From the cell containing the given text, extract its center point as [X, Y] coordinate. 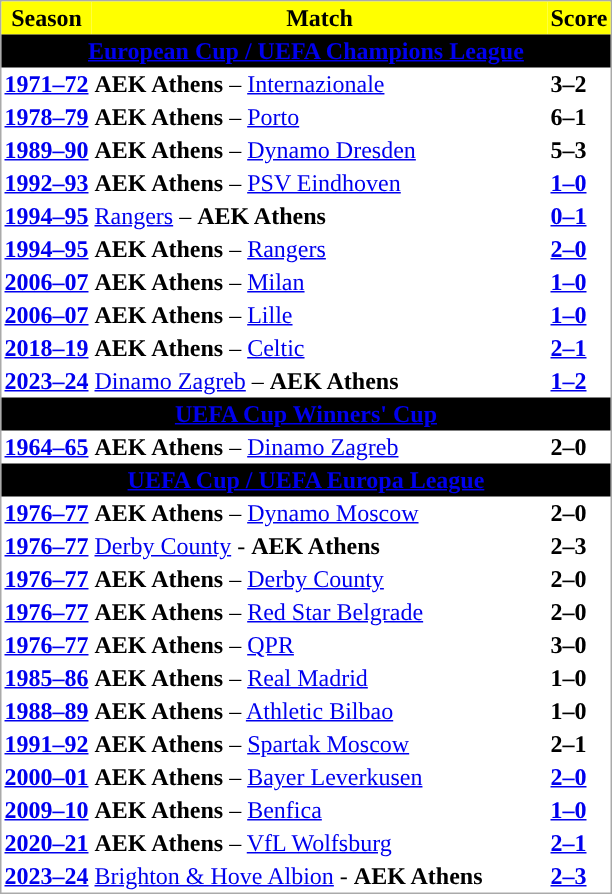
AEK Athens – Bayer Leverkusen [320, 776]
1992–93 [47, 182]
1–2 [580, 380]
1964–65 [47, 446]
0–1 [580, 216]
AEK Athens – Rangers [320, 248]
1988–89 [47, 710]
AEK Athens – Real Madrid [320, 678]
AEK Athens – Milan [320, 282]
1978–79 [47, 116]
Season [47, 18]
Dinamo Zagreb – AEK Athens [320, 380]
3–0 [580, 644]
AEK Athens – Derby County [320, 578]
AEK Athens – PSV Eindhoven [320, 182]
AEK Athens – Porto [320, 116]
2000–01 [47, 776]
AEK Athens – Lille [320, 314]
1971–72 [47, 84]
AEK Athens – Dinamo Zagreb [320, 446]
1985–86 [47, 678]
AEK Athens – Athletic Bilbao [320, 710]
UEFA Cup / UEFA Europa League [306, 480]
6–1 [580, 116]
3–2 [580, 84]
AEK Athens – Dynamo Dresden [320, 150]
UEFA Cup Winners' Cup [306, 414]
AEK Athens – Benfica [320, 810]
Score [580, 18]
2018–19 [47, 348]
AEK Athens – Dynamo Moscow [320, 512]
AEK Athens – Celtic [320, 348]
AEK Athens – Internazionale [320, 84]
5–3 [580, 150]
AEK Athens – Spartak Moscow [320, 744]
AEK Athens – QPR [320, 644]
European Cup / UEFA Champions League [306, 50]
AEK Athens – Red Star Belgrade [320, 612]
AEK Athens – VfL Wolfsburg [320, 842]
2009–10 [47, 810]
1989–90 [47, 150]
Rangers – AEK Athens [320, 216]
Brighton & Hove Albion - AEK Athens [320, 876]
2020–21 [47, 842]
Match [320, 18]
1991–92 [47, 744]
Derby County - AEK Athens [320, 546]
